Detect which cell encompasses the target text, then output its [x, y] center coordinate. 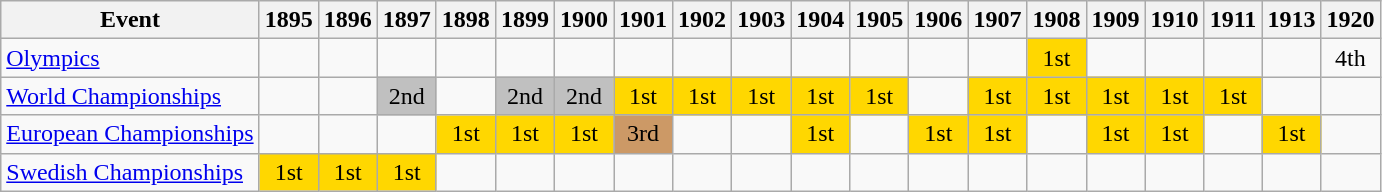
1906 [938, 20]
Event [130, 20]
1911 [1233, 20]
European Championships [130, 134]
1898 [466, 20]
1913 [1292, 20]
1905 [880, 20]
3rd [644, 134]
1907 [998, 20]
1897 [406, 20]
World Championships [130, 96]
1904 [820, 20]
4th [1350, 58]
1896 [348, 20]
Olympics [130, 58]
Swedish Championships [130, 172]
1920 [1350, 20]
1901 [644, 20]
1903 [762, 20]
1895 [288, 20]
1900 [584, 20]
1908 [1056, 20]
1902 [702, 20]
1909 [1116, 20]
1899 [524, 20]
1910 [1174, 20]
